Determine the [X, Y] coordinate at the center of the cell enclosing the given text.  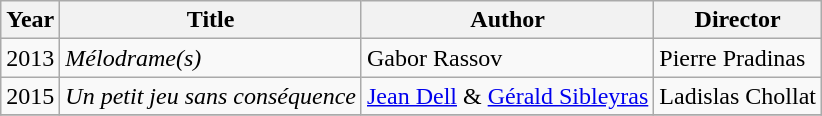
Title [211, 20]
Jean Dell & Gérald Sibleyras [507, 96]
Director [738, 20]
Author [507, 20]
2015 [30, 96]
Pierre Pradinas [738, 58]
Un petit jeu sans conséquence [211, 96]
Gabor Rassov [507, 58]
Year [30, 20]
2013 [30, 58]
Ladislas Chollat [738, 96]
Mélodrame(s) [211, 58]
